Scan for the cell matching the given text and deliver its (x, y) coordinate at center. 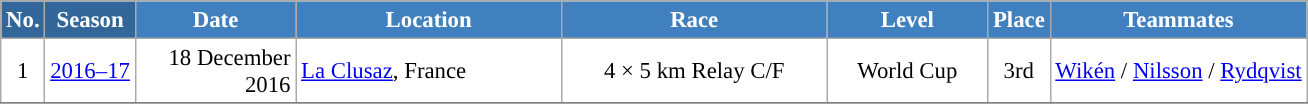
2016–17 (90, 72)
18 December 2016 (216, 72)
Date (216, 20)
Level (908, 20)
La Clusaz, France (429, 72)
Place (1019, 20)
Location (429, 20)
Season (90, 20)
3rd (1019, 72)
Race (694, 20)
Wikén / Nilsson / Rydqvist (1178, 72)
4 × 5 km Relay C/F (694, 72)
1 (23, 72)
No. (23, 20)
World Cup (908, 72)
Teammates (1178, 20)
